Pinpoint the cell where the given text exists, returning its [X, Y] midpoint coordinate. 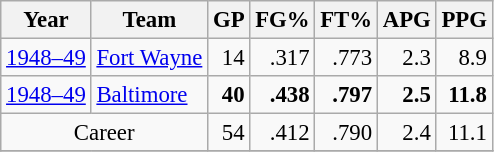
11.8 [464, 95]
Fort Wayne [150, 58]
GP [229, 20]
APG [406, 20]
.797 [346, 95]
FT% [346, 20]
2.5 [406, 95]
Year [46, 20]
54 [229, 133]
2.3 [406, 58]
.790 [346, 133]
40 [229, 95]
.773 [346, 58]
8.9 [464, 58]
Team [150, 20]
2.4 [406, 133]
11.1 [464, 133]
.438 [282, 95]
.317 [282, 58]
PPG [464, 20]
Career [104, 133]
FG% [282, 20]
Baltimore [150, 95]
.412 [282, 133]
14 [229, 58]
